Scan for the cell matching the given text and deliver its (x, y) coordinate at center. 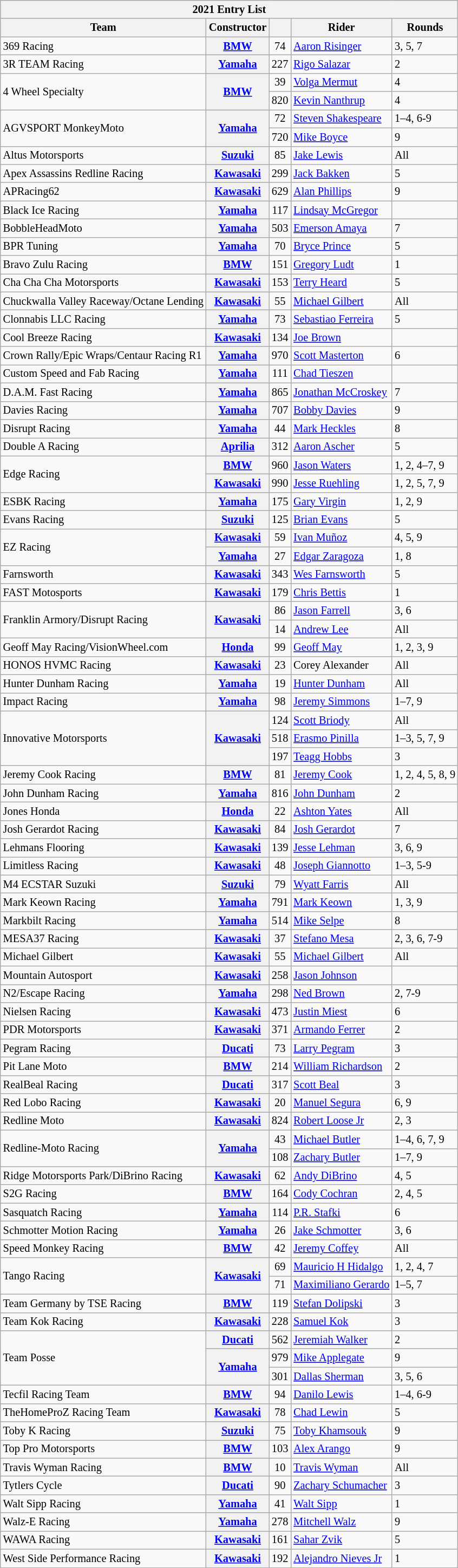
62 (280, 1175)
2, 3 (425, 1121)
Tecfil Racing Team (103, 1394)
312 (280, 447)
26 (280, 1230)
Sahar Zvik (341, 1540)
Cool Breeze Racing (103, 337)
Alan Phillips (341, 192)
37 (280, 939)
Jonathan McCroskey (341, 392)
Mark Keown (341, 903)
Terry Heard (341, 283)
Bryce Prince (341, 246)
960 (280, 465)
Brian Evans (341, 520)
EZ Racing (103, 547)
Dallas Sherman (341, 1376)
Redline Moto (103, 1121)
Jason Waters (341, 465)
Apex Assassins Redline Racing (103, 173)
Josh Gerardot (341, 829)
Evans Racing (103, 520)
West Side Performance Racing (103, 1558)
Armando Ferrer (341, 1030)
P.R. Stafki (341, 1212)
Chad Tieszen (341, 374)
22 (280, 811)
Aaron Ascher (341, 447)
Chuckwalla Valley Raceway/Octane Lending (103, 301)
Scott Beal (341, 1084)
134 (280, 337)
Mitchell Walz (341, 1522)
John Dunham (341, 793)
228 (280, 1322)
41 (280, 1504)
10 (280, 1467)
Schmotter Motion Racing (103, 1230)
Team Germany by TSE Racing (103, 1303)
Sebastiao Ferreira (341, 319)
Rider (341, 28)
Lindsay McGregor (341, 210)
Mike Selpe (341, 920)
153 (280, 283)
D.A.M. Fast Racing (103, 392)
3, 6, 9 (425, 848)
1–5, 7 (425, 1285)
Stefano Mesa (341, 939)
Hunter Dunham Racing (103, 684)
Mike Boyce (341, 137)
Jeremy Cook Racing (103, 775)
990 (280, 483)
99 (280, 647)
Crown Rally/Epic Wraps/Centaur Racing R1 (103, 356)
629 (280, 192)
343 (280, 574)
6, 9 (425, 1103)
Ned Brown (341, 994)
AGVSPORT MonkeyMoto (103, 128)
Scott Briody (341, 720)
Gary Virgin (341, 501)
Mark Keown Racing (103, 903)
369 Racing (103, 46)
111 (280, 374)
278 (280, 1522)
298 (280, 994)
75 (280, 1431)
1, 3, 9 (425, 903)
Clonnabis LLC Racing (103, 319)
Steven Shakespeare (341, 119)
Alex Arango (341, 1449)
2, 4, 5 (425, 1194)
Robert Loose Jr (341, 1121)
175 (280, 501)
139 (280, 848)
Geoff May Racing/VisionWheel.com (103, 647)
Speed Monkey Racing (103, 1249)
44 (280, 428)
299 (280, 173)
Altus Motorsports (103, 155)
Emerson Amaya (341, 228)
Walt Sipp (341, 1504)
Pit Lane Moto (103, 1066)
69 (280, 1267)
John Dunham Racing (103, 793)
Kevin Nanthrup (341, 101)
Cody Cochran (341, 1194)
Samuel Kok (341, 1322)
Josh Gerardot Racing (103, 829)
Jeremy Coffey (341, 1249)
164 (280, 1194)
Cha Cha Cha Motorsports (103, 283)
Danilo Lewis (341, 1394)
816 (280, 793)
72 (280, 119)
2, 3, 6, 7-9 (425, 939)
Team Posse (103, 1358)
124 (280, 720)
3, 5, 6 (425, 1376)
TheHomeProZ Racing Team (103, 1413)
Redline-Moto Racing (103, 1148)
Chris Bettis (341, 592)
Mauricio H Hidalgo (341, 1267)
473 (280, 1011)
258 (280, 975)
Aaron Risinger (341, 46)
14 (280, 629)
161 (280, 1540)
820 (280, 101)
Team (103, 28)
2, 7-9 (425, 994)
1, 2, 4, 7 (425, 1267)
90 (280, 1485)
Geoff May (341, 647)
Volga Mermut (341, 82)
103 (280, 1449)
Scott Masterton (341, 356)
79 (280, 884)
Bobby Davies (341, 410)
Edgar Zaragoza (341, 556)
Jesse Ruehling (341, 483)
Jesse Lehman (341, 848)
117 (280, 210)
39 (280, 82)
1, 8 (425, 556)
197 (280, 756)
214 (280, 1066)
Lehmans Flooring (103, 848)
Ridge Motorsports Park/DiBrino Racing (103, 1175)
S2G Racing (103, 1194)
PDR Motorsports (103, 1030)
518 (280, 739)
70 (280, 246)
Double A Racing (103, 447)
Jack Bakken (341, 173)
Larry Pegram (341, 1048)
970 (280, 356)
1, 2, 9 (425, 501)
Andy DiBrino (341, 1175)
Ashton Yates (341, 811)
Ivan Muñoz (341, 538)
86 (280, 611)
Custom Speed and Fab Racing (103, 374)
MESA37 Racing (103, 939)
371 (280, 1030)
Franklin Armory/Disrupt Racing (103, 619)
Limitless Racing (103, 866)
Stefan Dolipski (341, 1303)
1, 2, 4, 5, 8, 9 (425, 775)
Justin Miest (341, 1011)
Jones Honda (103, 811)
Wes Farnsworth (341, 574)
85 (280, 155)
74 (280, 46)
1–4, 6, 7, 9 (425, 1139)
Bravo Zulu Racing (103, 265)
Maximiliano Gerardo (341, 1285)
Rounds (425, 28)
27 (280, 556)
23 (280, 665)
Nielsen Racing (103, 1011)
Disrupt Racing (103, 428)
Team Kok Racing (103, 1322)
Jake Lewis (341, 155)
227 (280, 64)
78 (280, 1413)
48 (280, 866)
Hunter Dunham (341, 684)
BPR Tuning (103, 246)
Tytlers Cycle (103, 1485)
114 (280, 1212)
M4 ECSTAR Suzuki (103, 884)
317 (280, 1084)
71 (280, 1285)
Red Lobo Racing (103, 1103)
19 (280, 684)
Michael Butler (341, 1139)
Rigo Salazar (341, 64)
865 (280, 392)
Markbilt Racing (103, 920)
43 (280, 1139)
Alejandro Nieves Jr (341, 1558)
2021 Entry List (230, 9)
119 (280, 1303)
Innovative Motorsports (103, 739)
108 (280, 1158)
Mike Applegate (341, 1358)
Gregory Ludt (341, 265)
Manuel Segura (341, 1103)
151 (280, 265)
Constructor (238, 28)
Top Pro Motorsports (103, 1449)
Zachary Butler (341, 1158)
1, 2, 3, 9 (425, 647)
Jeremy Cook (341, 775)
Pegram Racing (103, 1048)
BobbleHeadMoto (103, 228)
Corey Alexander (341, 665)
Jason Farrell (341, 611)
42 (280, 1249)
514 (280, 920)
1, 2, 4–7, 9 (425, 465)
707 (280, 410)
824 (280, 1121)
3, 5, 7 (425, 46)
720 (280, 137)
Jason Johnson (341, 975)
Edge Racing (103, 474)
Erasmo Pinilla (341, 739)
Andrew Lee (341, 629)
Travis Wyman Racing (103, 1467)
William Richardson (341, 1066)
Toby K Racing (103, 1431)
Davies Racing (103, 410)
FAST Motosports (103, 592)
Jeremiah Walker (341, 1340)
Impact Racing (103, 702)
791 (280, 903)
Tango Racing (103, 1276)
1–3, 5, 7, 9 (425, 739)
ESBK Racing (103, 501)
Zachary Schumacher (341, 1485)
Black Ice Racing (103, 210)
179 (280, 592)
HONOS HVMC Racing (103, 665)
Chad Lewin (341, 1413)
Walt Sipp Racing (103, 1504)
Joseph Giannotto (341, 866)
125 (280, 520)
98 (280, 702)
84 (280, 829)
4 Wheel Specialty (103, 91)
N2/Escape Racing (103, 994)
3R TEAM Racing (103, 64)
RealBeal Racing (103, 1084)
Travis Wyman (341, 1467)
Walz-E Racing (103, 1522)
Joe Brown (341, 337)
4, 5 (425, 1175)
20 (280, 1103)
1–3, 5-9 (425, 866)
Mountain Autosport (103, 975)
4, 5, 9 (425, 538)
APRacing62 (103, 192)
94 (280, 1394)
301 (280, 1376)
979 (280, 1358)
Sasquatch Racing (103, 1212)
Aprilia (238, 447)
192 (280, 1558)
Farnsworth (103, 574)
Teagg Hobbs (341, 756)
1, 2, 5, 7, 9 (425, 483)
503 (280, 228)
59 (280, 538)
81 (280, 775)
Wyatt Farris (341, 884)
Toby Khamsouk (341, 1431)
Jake Schmotter (341, 1230)
Jeremy Simmons (341, 702)
562 (280, 1340)
Mark Heckles (341, 428)
WAWA Racing (103, 1540)
